From the cell containing the given text, extract its center point as [X, Y] coordinate. 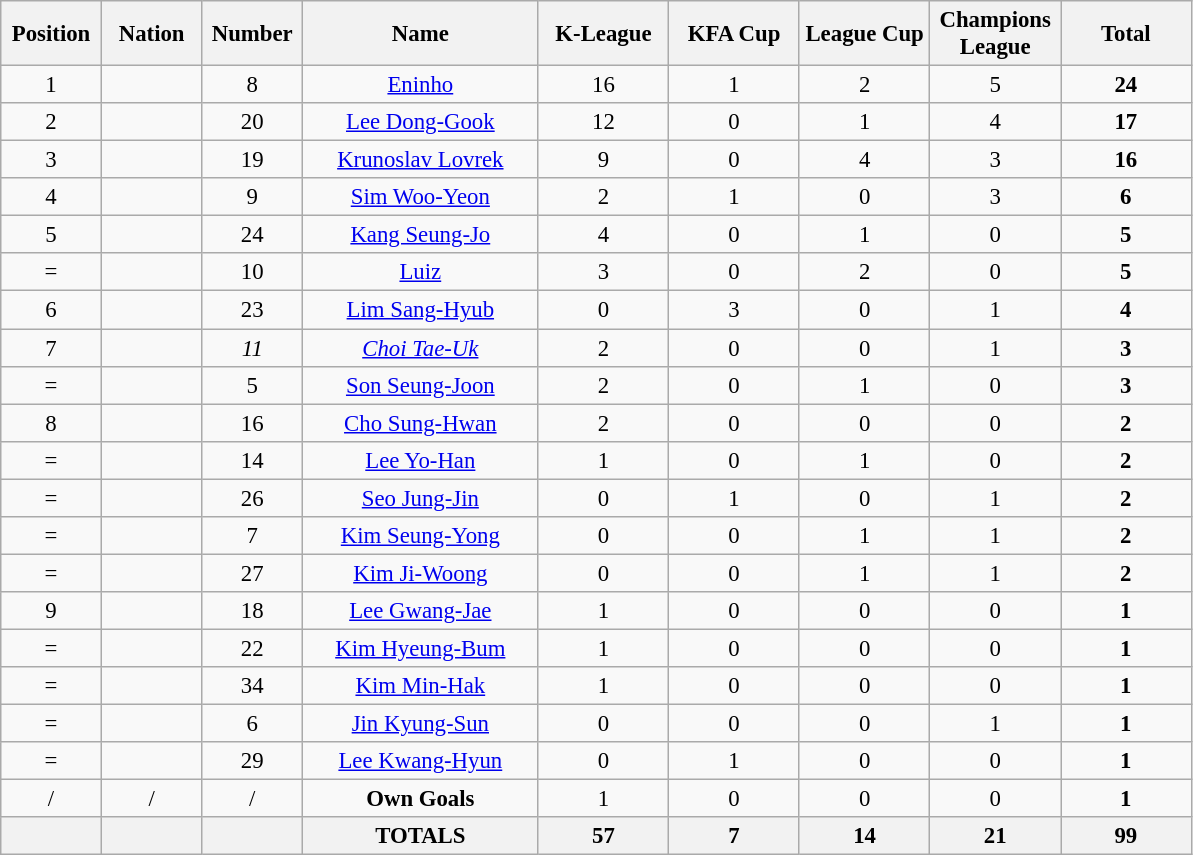
Champions League [996, 34]
22 [252, 648]
17 [1126, 122]
23 [252, 310]
TOTALS [421, 836]
Lee Yo-Han [421, 460]
Eninho [421, 85]
Cho Sung-Hwan [421, 423]
Sim Woo-Yeon [421, 197]
19 [252, 160]
18 [252, 611]
Lim Sang-Hyub [421, 310]
21 [996, 836]
Nation [152, 34]
Lee Dong-Gook [421, 122]
99 [1126, 836]
Own Goals [421, 799]
Total [1126, 34]
Seo Jung-Jin [421, 498]
Kim Min-Hak [421, 686]
12 [604, 122]
Kim Seung-Yong [421, 536]
KFA Cup [734, 34]
Choi Tae-Uk [421, 348]
Luiz [421, 273]
29 [252, 761]
26 [252, 498]
34 [252, 686]
20 [252, 122]
Kim Hyeung-Bum [421, 648]
27 [252, 573]
Lee Kwang-Hyun [421, 761]
Position [52, 34]
League Cup [864, 34]
Kim Ji-Woong [421, 573]
Name [421, 34]
11 [252, 348]
Kang Seung-Jo [421, 235]
57 [604, 836]
10 [252, 273]
K-League [604, 34]
Jin Kyung-Sun [421, 724]
Number [252, 34]
Krunoslav Lovrek [421, 160]
Son Seung-Joon [421, 385]
Lee Gwang-Jae [421, 611]
